Locate the cell with the specified text and output its (x, y) center coordinate. 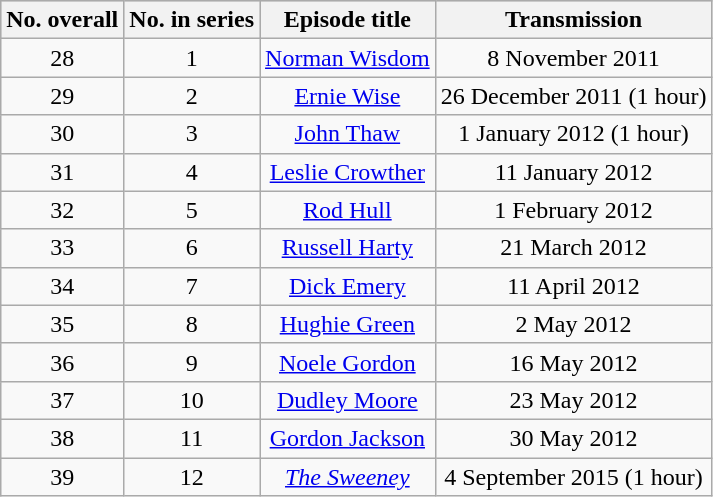
1 January 2012 (1 hour) (574, 134)
36 (62, 362)
29 (62, 96)
4 September 2015 (1 hour) (574, 477)
The Sweeney (348, 477)
No. in series (192, 20)
Episode title (348, 20)
1 (192, 58)
Gordon Jackson (348, 438)
37 (62, 400)
33 (62, 248)
11 (192, 438)
38 (62, 438)
30 May 2012 (574, 438)
2 May 2012 (574, 324)
39 (62, 477)
11 April 2012 (574, 286)
Noele Gordon (348, 362)
28 (62, 58)
Russell Harty (348, 248)
No. overall (62, 20)
11 January 2012 (574, 172)
34 (62, 286)
4 (192, 172)
35 (62, 324)
1 February 2012 (574, 210)
Transmission (574, 20)
Dick Emery (348, 286)
Ernie Wise (348, 96)
6 (192, 248)
26 December 2011 (1 hour) (574, 96)
Hughie Green (348, 324)
30 (62, 134)
Leslie Crowther (348, 172)
John Thaw (348, 134)
9 (192, 362)
Dudley Moore (348, 400)
3 (192, 134)
8 (192, 324)
Rod Hull (348, 210)
10 (192, 400)
32 (62, 210)
31 (62, 172)
21 March 2012 (574, 248)
7 (192, 286)
Norman Wisdom (348, 58)
12 (192, 477)
2 (192, 96)
23 May 2012 (574, 400)
5 (192, 210)
16 May 2012 (574, 362)
8 November 2011 (574, 58)
